Determine the [x, y] coordinate at the center of the cell enclosing the given text.  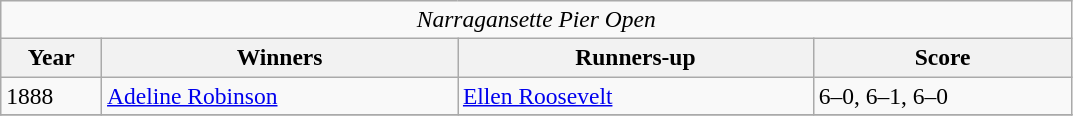
Runners-up [636, 57]
Narragansette Pier Open [536, 19]
1888 [52, 95]
6–0, 6–1, 6–0 [942, 95]
Adeline Robinson [280, 95]
Winners [280, 57]
Score [942, 57]
Year [52, 57]
Ellen Roosevelt [636, 95]
